Scan for the cell matching the given text and deliver its [X, Y] coordinate at center. 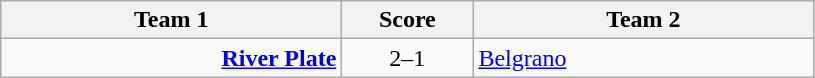
2–1 [408, 58]
Team 2 [644, 20]
River Plate [172, 58]
Belgrano [644, 58]
Score [408, 20]
Team 1 [172, 20]
